Output the [X, Y] coordinate of the center of the cell containing the given text.  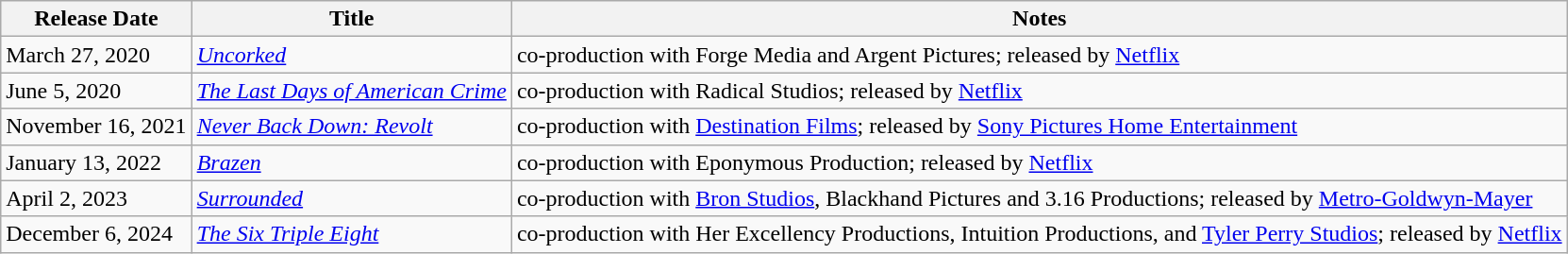
March 27, 2020 [96, 55]
co-production with Eponymous Production; released by Netflix [1040, 162]
January 13, 2022 [96, 162]
Title [351, 19]
Brazen [351, 162]
December 6, 2024 [96, 234]
Never Back Down: Revolt [351, 127]
November 16, 2021 [96, 127]
co-production with Radical Studios; released by Netflix [1040, 91]
The Last Days of American Crime [351, 91]
Uncorked [351, 55]
April 2, 2023 [96, 198]
Release Date [96, 19]
co-production with Bron Studios, Blackhand Pictures and 3.16 Productions; released by Metro-Goldwyn-Mayer [1040, 198]
co-production with Her Excellency Productions, Intuition Productions, and Tyler Perry Studios; released by Netflix [1040, 234]
The Six Triple Eight [351, 234]
June 5, 2020 [96, 91]
co-production with Forge Media and Argent Pictures; released by Netflix [1040, 55]
Surrounded [351, 198]
co-production with Destination Films; released by Sony Pictures Home Entertainment [1040, 127]
Notes [1040, 19]
